For the text-containing cell, return its midpoint in [X, Y] coordinate format. 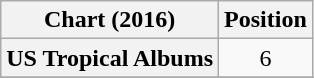
6 [266, 58]
Position [266, 20]
Chart (2016) [110, 20]
US Tropical Albums [110, 58]
